From the cell containing the given text, extract its center point as [x, y] coordinate. 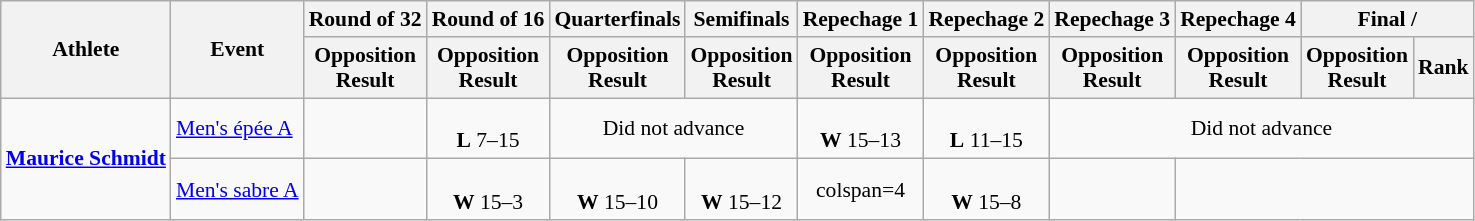
Men's épée A [238, 128]
Repechage 3 [1112, 19]
Event [238, 50]
L 7–15 [488, 128]
Maurice Schmidt [86, 159]
Semifinals [741, 19]
Athlete [86, 50]
W 15–12 [741, 190]
W 15–3 [488, 190]
Round of 32 [366, 19]
Quarterfinals [617, 19]
Round of 16 [488, 19]
Final / [1388, 19]
W 15–10 [617, 190]
W 15–8 [986, 190]
Repechage 4 [1238, 19]
W 15–13 [861, 128]
Repechage 1 [861, 19]
Rank [1444, 68]
colspan=4 [861, 190]
Repechage 2 [986, 19]
Men's sabre A [238, 190]
L 11–15 [986, 128]
